Search for the cell housing the specified text and yield its [x, y] center coordinate. 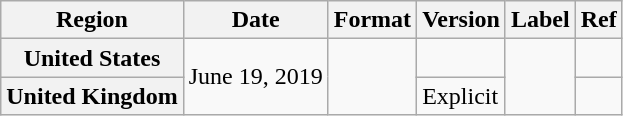
June 19, 2019 [256, 77]
Version [462, 20]
Label [540, 20]
United Kingdom [92, 96]
United States [92, 58]
Date [256, 20]
Region [92, 20]
Format [372, 20]
Explicit [462, 96]
Ref [598, 20]
